Locate the cell with the specified text and output its (X, Y) center coordinate. 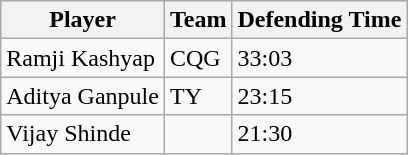
Ramji Kashyap (83, 58)
Aditya Ganpule (83, 96)
Player (83, 20)
Team (198, 20)
33:03 (320, 58)
23:15 (320, 96)
TY (198, 96)
Vijay Shinde (83, 134)
Defending Time (320, 20)
21:30 (320, 134)
CQG (198, 58)
